Output the [x, y] coordinate of the center of the cell containing the given text.  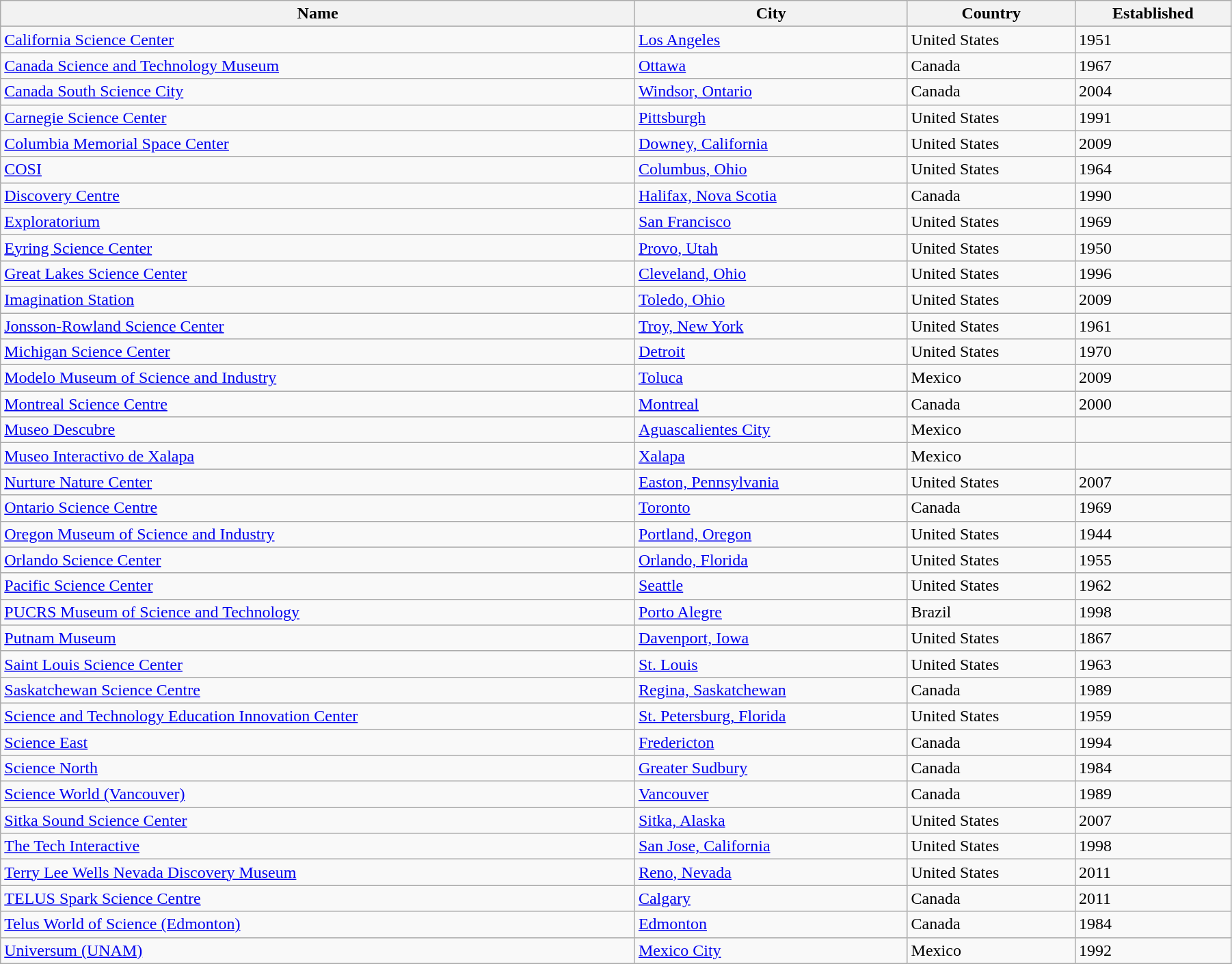
Seattle [771, 586]
Downey, California [771, 144]
Los Angeles [771, 40]
St. Petersburg, Florida [771, 716]
Carnegie Science Center [318, 118]
Regina, Saskatchewan [771, 690]
Brazil [991, 612]
Detroit [771, 352]
1867 [1153, 638]
Nurture Nature Center [318, 482]
Orlando, Florida [771, 560]
Fredericton [771, 742]
Name [318, 14]
1990 [1153, 196]
Universum (UNAM) [318, 950]
Saint Louis Science Center [318, 664]
Telus World of Science (Edmonton) [318, 924]
Edmonton [771, 924]
2000 [1153, 404]
Sitka, Alaska [771, 820]
Windsor, Ontario [771, 92]
Saskatchewan Science Centre [318, 690]
Mexico City [771, 950]
St. Louis [771, 664]
Country [991, 14]
1970 [1153, 352]
Museo Interactivo de Xalapa [318, 456]
1944 [1153, 534]
Toronto [771, 508]
1959 [1153, 716]
City [771, 14]
Davenport, Iowa [771, 638]
Pacific Science Center [318, 586]
Michigan Science Center [318, 352]
Vancouver [771, 794]
Pittsburgh [771, 118]
Porto Alegre [771, 612]
Provo, Utah [771, 247]
1951 [1153, 40]
Columbus, Ohio [771, 170]
Aguascalientes City [771, 430]
1967 [1153, 66]
Jonsson-Rowland Science Center [318, 326]
Portland, Oregon [771, 534]
Museo Descubre [318, 430]
Easton, Pennsylvania [771, 482]
Great Lakes Science Center [318, 273]
1955 [1153, 560]
Orlando Science Center [318, 560]
San Jose, California [771, 846]
Reno, Nevada [771, 872]
The Tech Interactive [318, 846]
California Science Center [318, 40]
1994 [1153, 742]
Greater Sudbury [771, 768]
San Francisco [771, 222]
1961 [1153, 326]
Montreal Science Centre [318, 404]
Science and Technology Education Innovation Center [318, 716]
Oregon Museum of Science and Industry [318, 534]
Discovery Centre [318, 196]
Established [1153, 14]
Toluca [771, 378]
1962 [1153, 586]
Toledo, Ohio [771, 299]
Terry Lee Wells Nevada Discovery Museum [318, 872]
Xalapa [771, 456]
Halifax, Nova Scotia [771, 196]
Columbia Memorial Space Center [318, 144]
2004 [1153, 92]
Science World (Vancouver) [318, 794]
Modelo Museum of Science and Industry [318, 378]
COSI [318, 170]
Science East [318, 742]
Putnam Museum [318, 638]
Ottawa [771, 66]
Troy, New York [771, 326]
Calgary [771, 898]
Cleveland, Ohio [771, 273]
Canada South Science City [318, 92]
1992 [1153, 950]
Canada Science and Technology Museum [318, 66]
TELUS Spark Science Centre [318, 898]
1950 [1153, 247]
Imagination Station [318, 299]
Sitka Sound Science Center [318, 820]
1991 [1153, 118]
Science North [318, 768]
1963 [1153, 664]
Eyring Science Center [318, 247]
Exploratorium [318, 222]
PUCRS Museum of Science and Technology [318, 612]
Montreal [771, 404]
1964 [1153, 170]
1996 [1153, 273]
Ontario Science Centre [318, 508]
